Identify which cell holds the provided text, then report its (x, y) central coordinate. 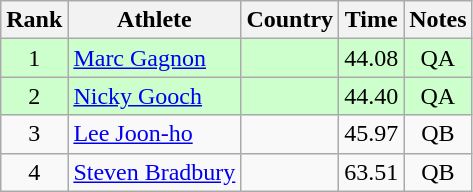
Country (290, 20)
Steven Bradbury (154, 172)
44.40 (372, 96)
Time (372, 20)
Athlete (154, 20)
Rank (34, 20)
63.51 (372, 172)
Notes (438, 20)
2 (34, 96)
45.97 (372, 134)
Lee Joon-ho (154, 134)
4 (34, 172)
Nicky Gooch (154, 96)
44.08 (372, 58)
1 (34, 58)
Marc Gagnon (154, 58)
3 (34, 134)
